Determine the (X, Y) coordinate at the center of the cell enclosing the given text.  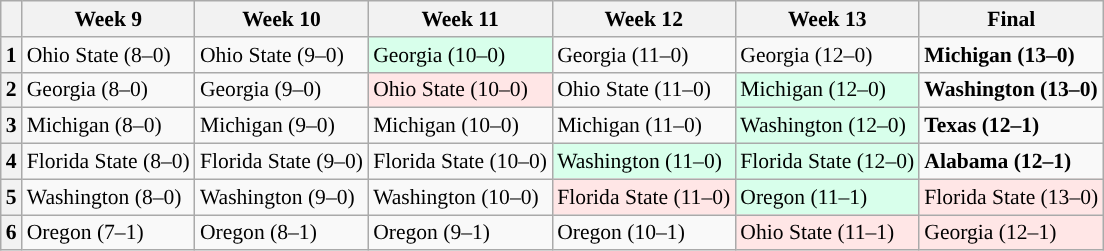
Final (1011, 19)
Week 13 (827, 19)
Oregon (10–1) (644, 233)
Oregon (8–1) (282, 233)
6 (12, 233)
Ohio State (11–1) (827, 233)
Washington (9–0) (282, 197)
Ohio State (10–0) (460, 90)
Washington (12–0) (827, 126)
Michigan (12–0) (827, 90)
Week 12 (644, 19)
Washington (8–0) (108, 197)
Texas (12–1) (1011, 126)
Week 9 (108, 19)
Florida State (11–0) (644, 197)
2 (12, 90)
Week 11 (460, 19)
3 (12, 126)
Florida State (13–0) (1011, 197)
Michigan (9–0) (282, 126)
Georgia (9–0) (282, 90)
1 (12, 55)
Georgia (11–0) (644, 55)
Ohio State (8–0) (108, 55)
4 (12, 162)
Florida State (9–0) (282, 162)
Oregon (7–1) (108, 233)
Ohio State (9–0) (282, 55)
Ohio State (11–0) (644, 90)
Oregon (9–1) (460, 233)
Washington (10–0) (460, 197)
Florida State (12–0) (827, 162)
Georgia (12–1) (1011, 233)
5 (12, 197)
Michigan (13–0) (1011, 55)
Georgia (8–0) (108, 90)
Florida State (10–0) (460, 162)
Michigan (8–0) (108, 126)
Oregon (11–1) (827, 197)
Florida State (8–0) (108, 162)
Week 10 (282, 19)
Washington (11–0) (644, 162)
Washington (13–0) (1011, 90)
Michigan (10–0) (460, 126)
Georgia (12–0) (827, 55)
Alabama (12–1) (1011, 162)
Georgia (10–0) (460, 55)
Michigan (11–0) (644, 126)
